Extract the (x, y) coordinate from the center of the cell holding the provided text.  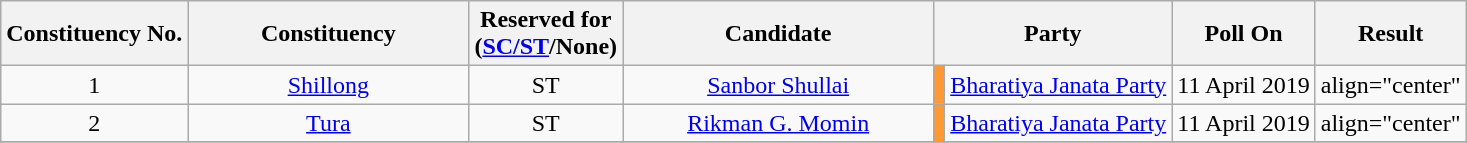
Constituency No. (94, 34)
Constituency (328, 34)
Candidate (778, 34)
1 (94, 85)
Rikman G. Momin (778, 123)
Party (1053, 34)
Reserved for(SC/ST/None) (546, 34)
Sanbor Shullai (778, 85)
2 (94, 123)
Result (1390, 34)
Tura (328, 123)
Poll On (1244, 34)
Shillong (328, 85)
